Return [x, y] of the center of cell containing provided text 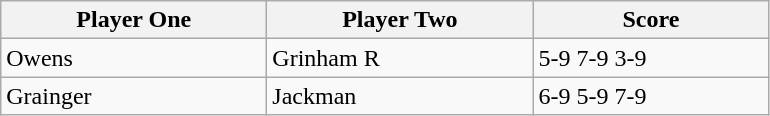
Player Two [400, 20]
Grainger [134, 96]
Score [651, 20]
Jackman [400, 96]
Grinham R [400, 58]
6-9 5-9 7-9 [651, 96]
Owens [134, 58]
Player One [134, 20]
5-9 7-9 3-9 [651, 58]
